Return the (X, Y) coordinate for the center point of the cell that contains the specified text.  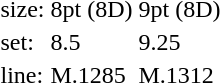
8.5 (92, 42)
